Extract the (X, Y) coordinate from the center of the cell holding the provided text.  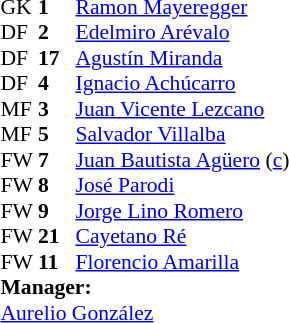
Cayetano Ré (182, 237)
Ignacio Achúcarro (182, 83)
11 (57, 262)
21 (57, 237)
9 (57, 211)
José Parodi (182, 185)
Florencio Amarilla (182, 262)
2 (57, 33)
Juan Vicente Lezcano (182, 109)
5 (57, 135)
3 (57, 109)
17 (57, 58)
4 (57, 83)
7 (57, 160)
Agustín Miranda (182, 58)
Salvador Villalba (182, 135)
Juan Bautista Agüero (c) (182, 160)
Jorge Lino Romero (182, 211)
8 (57, 185)
Manager: (144, 287)
Edelmiro Arévalo (182, 33)
